Output the [X, Y] coordinate of the center of the cell containing the given text.  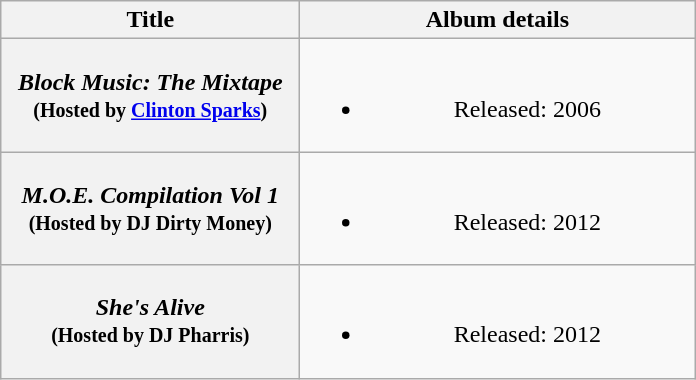
Title [150, 20]
Album details [498, 20]
M.O.E. Compilation Vol 1(Hosted by DJ Dirty Money) [150, 208]
Block Music: The Mixtape(Hosted by Clinton Sparks) [150, 96]
Released: 2006 [498, 96]
She's Alive(Hosted by DJ Pharris) [150, 322]
